Output the (x, y) coordinate of the center of the cell containing the given text.  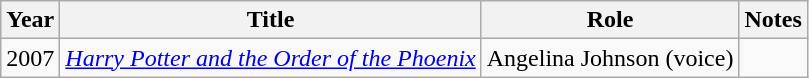
Harry Potter and the Order of the Phoenix (270, 58)
Title (270, 20)
Year (30, 20)
Angelina Johnson (voice) (610, 58)
Notes (773, 20)
2007 (30, 58)
Role (610, 20)
